From the cell containing the given text, extract its center point as [x, y] coordinate. 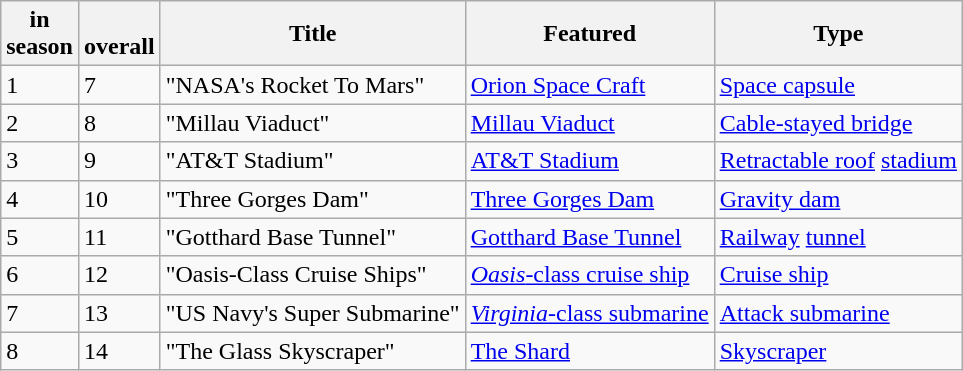
Featured [590, 34]
Cable-stayed bridge [838, 123]
Railway tunnel [838, 237]
Gotthard Base Tunnel [590, 237]
1 [40, 85]
"NASA's Rocket To Mars" [312, 85]
Gravity dam [838, 199]
Retractable roof stadium [838, 161]
13 [119, 313]
"Oasis-Class Cruise Ships" [312, 275]
14 [119, 351]
"Three Gorges Dam" [312, 199]
10 [119, 199]
3 [40, 161]
Three Gorges Dam [590, 199]
4 [40, 199]
6 [40, 275]
2 [40, 123]
"Gotthard Base Tunnel" [312, 237]
Oasis-class cruise ship [590, 275]
Title [312, 34]
12 [119, 275]
AT&T Stadium [590, 161]
Virginia-class submarine [590, 313]
"The Glass Skyscraper" [312, 351]
Cruise ship [838, 275]
11 [119, 237]
9 [119, 161]
"AT&T Stadium" [312, 161]
The Shard [590, 351]
5 [40, 237]
Orion Space Craft [590, 85]
Space capsule [838, 85]
Millau Viaduct [590, 123]
inseason [40, 34]
"US Navy's Super Submarine" [312, 313]
Attack submarine [838, 313]
"Millau Viaduct" [312, 123]
overall [119, 34]
Skyscraper [838, 351]
Type [838, 34]
